Extract the [x, y] coordinate from the center of the cell holding the provided text.  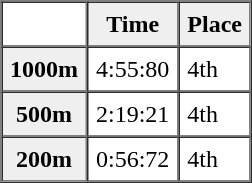
0:56:72 [132, 158]
4:55:80 [132, 68]
200m [44, 158]
Place [214, 24]
2:19:21 [132, 114]
1000m [44, 68]
500m [44, 114]
Time [132, 24]
